Return the (x, y) coordinate for the center point of the cell that contains the specified text.  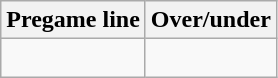
Over/under (210, 20)
Pregame line (74, 20)
